Search for the cell housing the specified text and yield its (x, y) center coordinate. 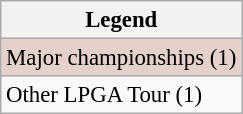
Legend (122, 20)
Other LPGA Tour (1) (122, 95)
Major championships (1) (122, 58)
